Determine the (x, y) coordinate at the center of the cell enclosing the given text.  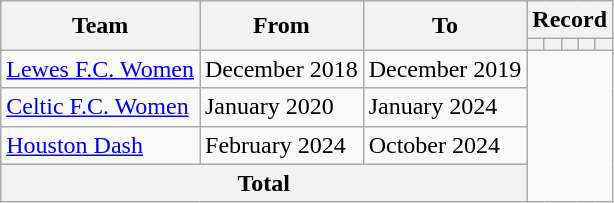
December 2018 (282, 69)
Team (100, 26)
December 2019 (445, 69)
Total (264, 183)
January 2024 (445, 107)
To (445, 26)
Lewes F.C. Women (100, 69)
Celtic F.C. Women (100, 107)
From (282, 26)
January 2020 (282, 107)
October 2024 (445, 145)
Record (570, 20)
Houston Dash (100, 145)
February 2024 (282, 145)
